Return the [X, Y] coordinate for the center point of the cell that contains the specified text.  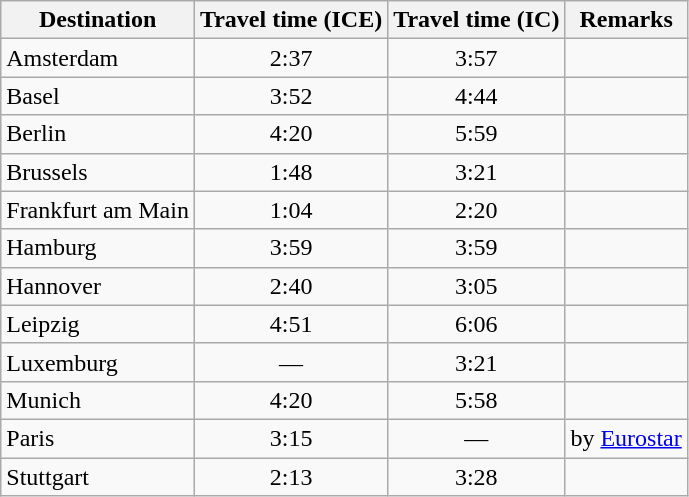
Travel time (IC) [476, 20]
Munich [98, 400]
2:20 [476, 210]
3:05 [476, 286]
Basel [98, 96]
3:52 [290, 96]
Amsterdam [98, 58]
Travel time (ICE) [290, 20]
Brussels [98, 172]
2:13 [290, 477]
3:15 [290, 438]
5:58 [476, 400]
4:44 [476, 96]
6:06 [476, 324]
Frankfurt am Main [98, 210]
3:57 [476, 58]
2:37 [290, 58]
1:48 [290, 172]
Destination [98, 20]
3:28 [476, 477]
Hannover [98, 286]
Berlin [98, 134]
4:51 [290, 324]
5:59 [476, 134]
Stuttgart [98, 477]
2:40 [290, 286]
Remarks [626, 20]
1:04 [290, 210]
Luxemburg [98, 362]
Paris [98, 438]
by Eurostar [626, 438]
Hamburg [98, 248]
Leipzig [98, 324]
